Return (X, Y) of the center of cell containing provided text 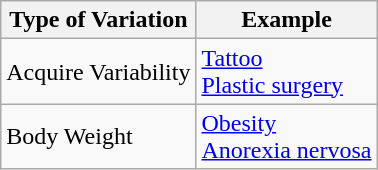
TattooPlastic surgery (286, 72)
Body Weight (98, 136)
Example (286, 20)
Acquire Variability (98, 72)
ObesityAnorexia nervosa (286, 136)
Type of Variation (98, 20)
